Provide the (X, Y) coordinate of the cell's center where the given text is located.  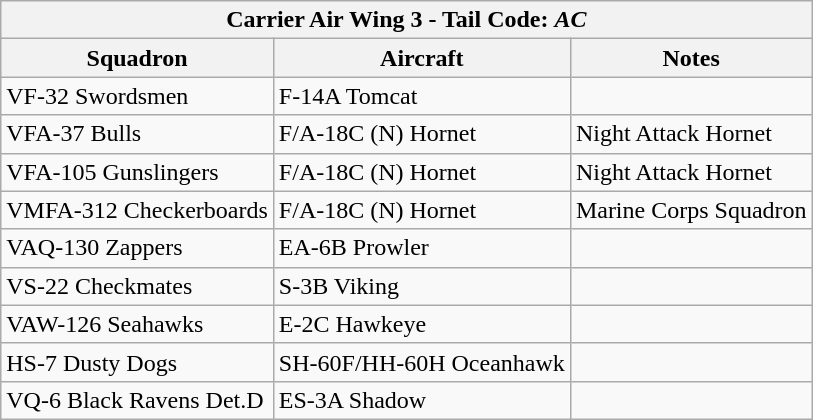
ES-3A Shadow (422, 400)
HS-7 Dusty Dogs (138, 362)
VFA-37 Bulls (138, 134)
SH-60F/HH-60H Oceanhawk (422, 362)
E-2C Hawkeye (422, 324)
VS-22 Checkmates (138, 286)
F-14A Tomcat (422, 96)
VMFA-312 Checkerboards (138, 210)
S-3B Viking (422, 286)
Marine Corps Squadron (691, 210)
VQ-6 Black Ravens Det.D (138, 400)
EA-6B Prowler (422, 248)
Carrier Air Wing 3 - Tail Code: AC (406, 20)
Aircraft (422, 58)
Notes (691, 58)
VAW-126 Seahawks (138, 324)
Squadron (138, 58)
VF-32 Swordsmen (138, 96)
VFA-105 Gunslingers (138, 172)
VAQ-130 Zappers (138, 248)
